Extract the [x, y] coordinate from the center of the cell holding the provided text.  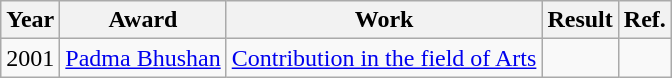
Contribution in the field of Arts [384, 58]
2001 [30, 58]
Year [30, 20]
Ref. [644, 20]
Result [580, 20]
Work [384, 20]
Award [143, 20]
Padma Bhushan [143, 58]
